Find where the given text appears and provide that cell's center as (X, Y) coordinate. 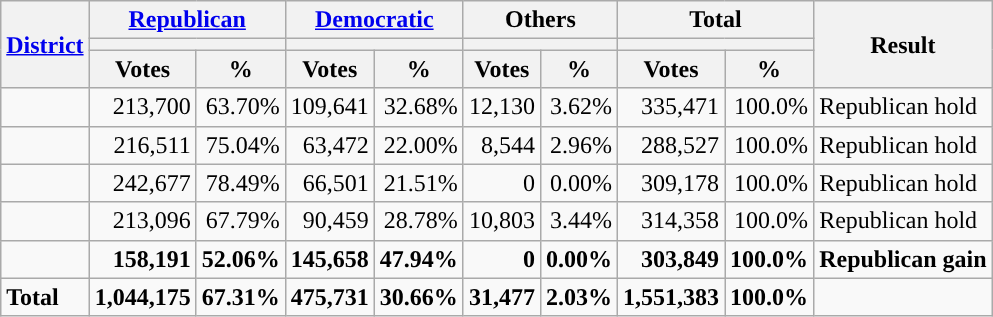
21.51% (418, 183)
145,658 (330, 259)
109,641 (330, 107)
1,551,383 (670, 297)
Democratic (374, 20)
Others (540, 20)
30.66% (418, 297)
475,731 (330, 297)
213,096 (142, 221)
75.04% (240, 145)
66,501 (330, 183)
Republican (187, 20)
67.31% (240, 297)
213,700 (142, 107)
309,178 (670, 183)
63.70% (240, 107)
28.78% (418, 221)
2.03% (578, 297)
3.62% (578, 107)
Result (903, 44)
288,527 (670, 145)
2.96% (578, 145)
78.49% (240, 183)
242,677 (142, 183)
52.06% (240, 259)
Republican gain (903, 259)
8,544 (502, 145)
22.00% (418, 145)
32.68% (418, 107)
216,511 (142, 145)
158,191 (142, 259)
District (45, 44)
10,803 (502, 221)
303,849 (670, 259)
31,477 (502, 297)
63,472 (330, 145)
90,459 (330, 221)
1,044,175 (142, 297)
3.44% (578, 221)
335,471 (670, 107)
314,358 (670, 221)
67.79% (240, 221)
12,130 (502, 107)
47.94% (418, 259)
